Capture the cell that displays the provided text and extract its (X, Y) central coordinate. 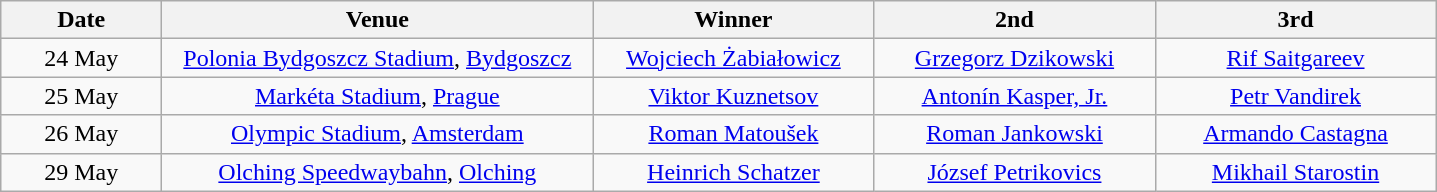
Heinrich Schatzer (734, 172)
Petr Vandirek (1296, 96)
2nd (1014, 20)
Venue (378, 20)
Viktor Kuznetsov (734, 96)
26 May (82, 134)
Wojciech Żabiałowicz (734, 58)
24 May (82, 58)
Olympic Stadium, Amsterdam (378, 134)
Grzegorz Dzikowski (1014, 58)
Olching Speedwaybahn, Olching (378, 172)
25 May (82, 96)
Roman Matoušek (734, 134)
29 May (82, 172)
Polonia Bydgoszcz Stadium, Bydgoszcz (378, 58)
Date (82, 20)
Rif Saitgareev (1296, 58)
József Petrikovics (1014, 172)
Armando Castagna (1296, 134)
Mikhail Starostin (1296, 172)
3rd (1296, 20)
Antonín Kasper, Jr. (1014, 96)
Markéta Stadium, Prague (378, 96)
Roman Jankowski (1014, 134)
Winner (734, 20)
